Provide the (X, Y) coordinate of the cell's center where the given text is located.  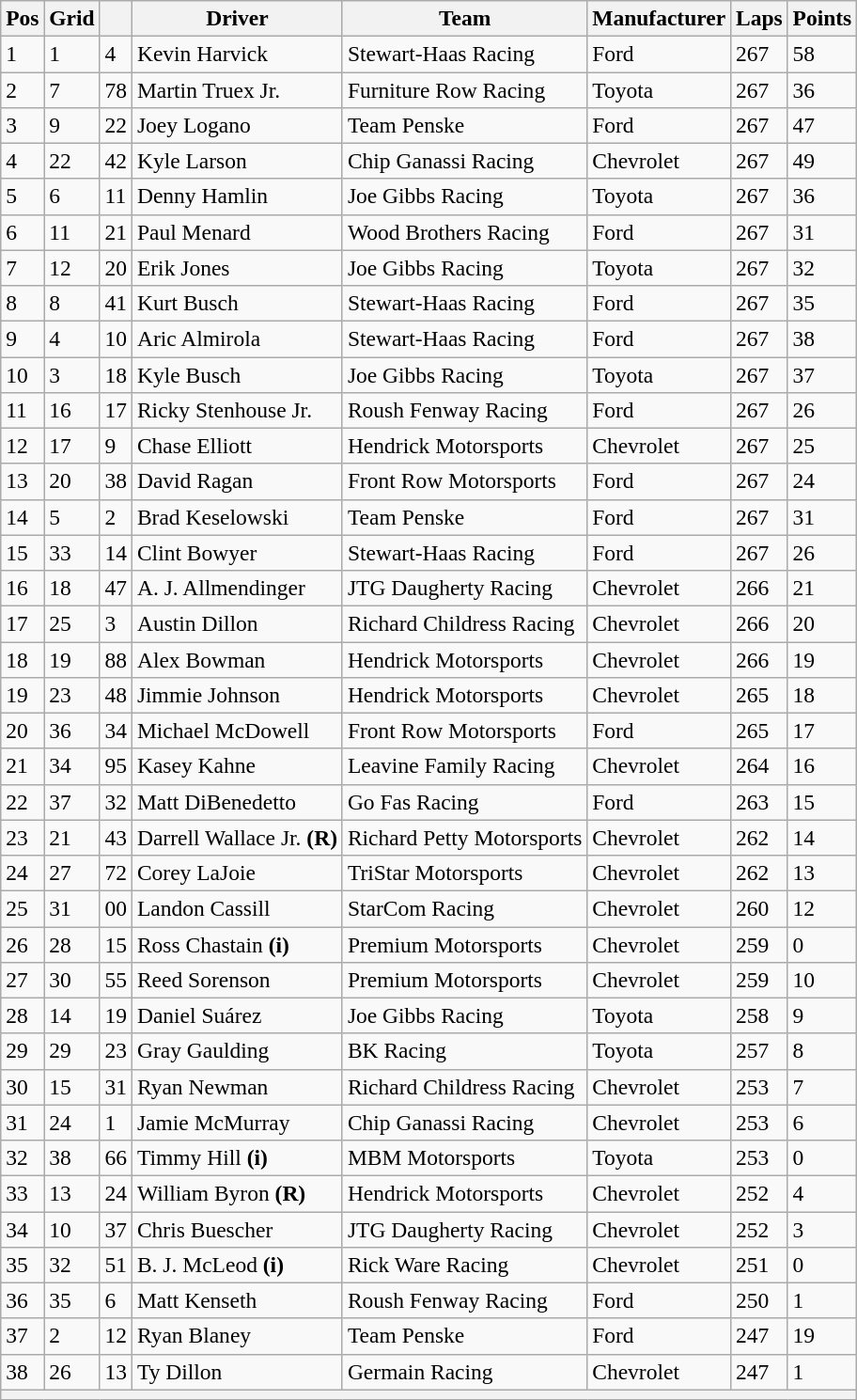
Kevin Harvick (237, 54)
Jamie McMurray (237, 1123)
TriStar Motorsports (464, 873)
Jimmie Johnson (237, 695)
B. J. McLeod (i) (237, 1265)
Kyle Larson (237, 161)
Gray Gaulding (237, 1051)
Leavine Family Racing (464, 766)
Kasey Kahne (237, 766)
Denny Hamlin (237, 197)
66 (116, 1157)
Driver (237, 18)
Austin Dillon (237, 623)
Clint Bowyer (237, 553)
Martin Truex Jr. (237, 89)
43 (116, 838)
Team (464, 18)
Ty Dillon (237, 1372)
MBM Motorsports (464, 1157)
Ryan Blaney (237, 1336)
250 (759, 1300)
Chris Buescher (237, 1229)
Alex Bowman (237, 659)
Laps (759, 18)
42 (116, 161)
260 (759, 908)
Rick Ware Racing (464, 1265)
Kurt Busch (237, 303)
41 (116, 303)
258 (759, 1015)
Pos (23, 18)
Matt DiBenedetto (237, 802)
Michael McDowell (237, 731)
BK Racing (464, 1051)
257 (759, 1051)
Wood Brothers Racing (464, 232)
Paul Menard (237, 232)
72 (116, 873)
51 (116, 1265)
Points (822, 18)
Reed Sorenson (237, 980)
251 (759, 1265)
Grid (71, 18)
78 (116, 89)
00 (116, 908)
49 (822, 161)
58 (822, 54)
Brad Keselowski (237, 517)
Daniel Suárez (237, 1015)
William Byron (R) (237, 1193)
A. J. Allmendinger (237, 588)
Erik Jones (237, 268)
55 (116, 980)
David Ragan (237, 481)
Landon Cassill (237, 908)
Furniture Row Racing (464, 89)
Kyle Busch (237, 374)
264 (759, 766)
Chase Elliott (237, 446)
263 (759, 802)
Ryan Newman (237, 1087)
Darrell Wallace Jr. (R) (237, 838)
Manufacturer (660, 18)
Germain Racing (464, 1372)
Timmy Hill (i) (237, 1157)
Aric Almirola (237, 338)
Ricky Stenhouse Jr. (237, 410)
Ross Chastain (i) (237, 944)
95 (116, 766)
Richard Petty Motorsports (464, 838)
Go Fas Racing (464, 802)
StarCom Racing (464, 908)
Matt Kenseth (237, 1300)
Joey Logano (237, 125)
Corey LaJoie (237, 873)
48 (116, 695)
88 (116, 659)
